Find where the given text appears and provide that cell's center as [X, Y] coordinate. 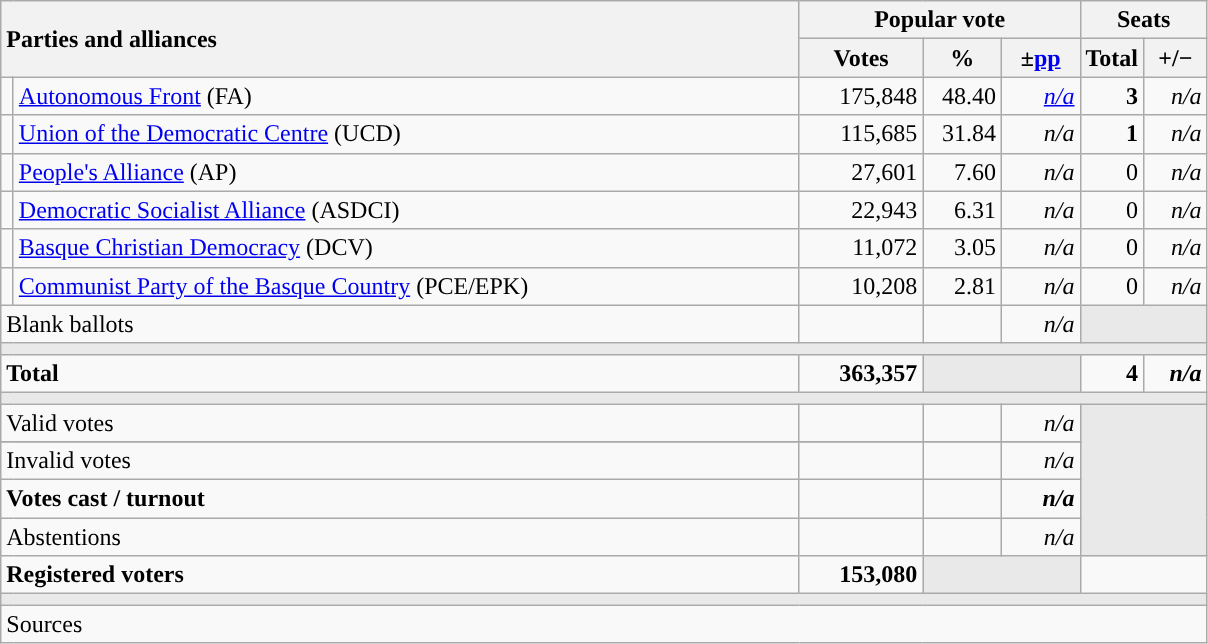
3.05 [962, 248]
363,357 [861, 373]
Sources [604, 624]
Invalid votes [400, 461]
4 [1112, 373]
Blank ballots [400, 324]
6.31 [962, 210]
31.84 [962, 134]
Union of the Democratic Centre (UCD) [406, 134]
Valid votes [400, 423]
Autonomous Front (FA) [406, 96]
1 [1112, 134]
Parties and alliances [400, 39]
175,848 [861, 96]
Abstentions [400, 537]
Seats [1144, 20]
22,943 [861, 210]
48.40 [962, 96]
Democratic Socialist Alliance (ASDCI) [406, 210]
% [962, 58]
Votes [861, 58]
10,208 [861, 286]
7.60 [962, 172]
Popular vote [940, 20]
People's Alliance (AP) [406, 172]
153,080 [861, 575]
+/− [1176, 58]
2.81 [962, 286]
3 [1112, 96]
Registered voters [400, 575]
11,072 [861, 248]
115,685 [861, 134]
Communist Party of the Basque Country (PCE/EPK) [406, 286]
±pp [1040, 58]
Votes cast / turnout [400, 499]
27,601 [861, 172]
Basque Christian Democracy (DCV) [406, 248]
